From the cell containing the given text, extract its center point as [x, y] coordinate. 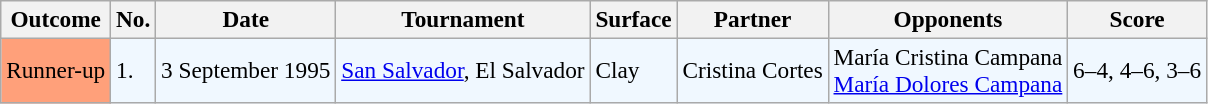
Opponents [948, 19]
6–4, 4–6, 3–6 [1138, 70]
No. [134, 19]
Surface [634, 19]
Date [246, 19]
Outcome [56, 19]
San Salvador, El Salvador [463, 70]
3 September 1995 [246, 70]
Score [1138, 19]
María Cristina Campana María Dolores Campana [948, 70]
Tournament [463, 19]
Clay [634, 70]
1. [134, 70]
Runner-up [56, 70]
Cristina Cortes [752, 70]
Partner [752, 19]
